Provide the [x, y] coordinate of the cell's center where the given text is located.  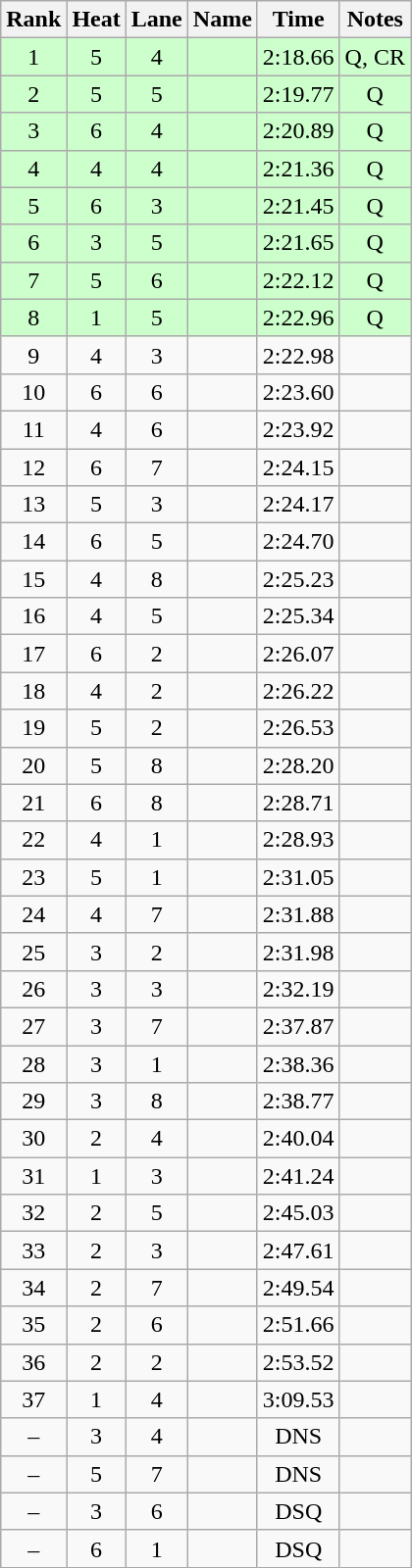
2:21.36 [298, 169]
2:37.87 [298, 1026]
29 [33, 1102]
24 [33, 914]
2:40.04 [298, 1139]
15 [33, 579]
2:51.66 [298, 1325]
21 [33, 803]
2:23.60 [298, 392]
2:32.19 [298, 989]
2:38.36 [298, 1063]
Notes [375, 20]
35 [33, 1325]
2:26.22 [298, 691]
16 [33, 616]
Q, CR [375, 57]
10 [33, 392]
26 [33, 989]
2:22.98 [298, 355]
2:25.23 [298, 579]
2:47.61 [298, 1250]
22 [33, 840]
13 [33, 505]
2:18.66 [298, 57]
2:25.34 [298, 616]
2:28.93 [298, 840]
Heat [96, 20]
2:49.54 [298, 1288]
23 [33, 877]
28 [33, 1063]
12 [33, 467]
Time [298, 20]
2:24.70 [298, 542]
3:09.53 [298, 1399]
36 [33, 1362]
9 [33, 355]
2:28.20 [298, 765]
Rank [33, 20]
2:22.12 [298, 280]
2:28.71 [298, 803]
2:21.65 [298, 243]
Lane [157, 20]
20 [33, 765]
37 [33, 1399]
2:31.05 [298, 877]
2:19.77 [298, 94]
2:45.03 [298, 1213]
11 [33, 429]
17 [33, 654]
2:22.96 [298, 318]
2:53.52 [298, 1362]
14 [33, 542]
33 [33, 1250]
2:31.88 [298, 914]
18 [33, 691]
27 [33, 1026]
25 [33, 952]
34 [33, 1288]
2:41.24 [298, 1176]
19 [33, 728]
2:24.17 [298, 505]
31 [33, 1176]
2:23.92 [298, 429]
2:31.98 [298, 952]
2:26.07 [298, 654]
2:38.77 [298, 1102]
2:24.15 [298, 467]
30 [33, 1139]
2:26.53 [298, 728]
Name [222, 20]
2:20.89 [298, 131]
2:21.45 [298, 206]
32 [33, 1213]
